For the text-containing cell, return its midpoint in [x, y] coordinate format. 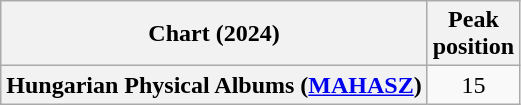
Chart (2024) [214, 34]
Peakposition [473, 34]
Hungarian Physical Albums (MAHASZ) [214, 85]
15 [473, 85]
